Locate the cell with the specified text and output its [X, Y] center coordinate. 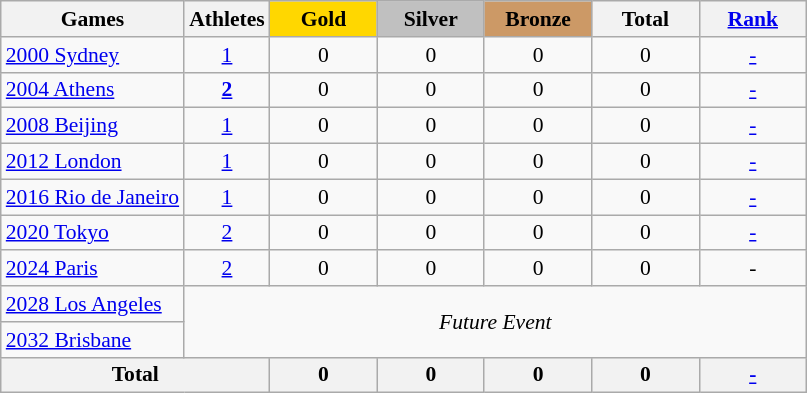
2016 Rio de Janeiro [92, 197]
Rank [752, 19]
Athletes [227, 19]
2000 Sydney [92, 55]
2020 Tokyo [92, 233]
2008 Beijing [92, 126]
2032 Brisbane [92, 340]
Gold [324, 19]
Games [92, 19]
Future Event [495, 322]
Silver [430, 19]
Bronze [538, 19]
2004 Athens [92, 90]
2012 London [92, 162]
2024 Paris [92, 269]
2028 Los Angeles [92, 304]
